Output the [X, Y] coordinate of the center of the cell containing the given text.  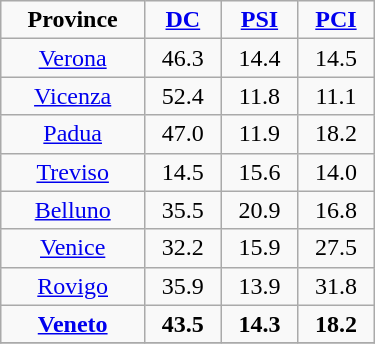
14.3 [260, 324]
Veneto [73, 324]
27.5 [336, 248]
11.8 [260, 96]
14.0 [336, 172]
Verona [73, 58]
20.9 [260, 210]
PSI [260, 20]
14.4 [260, 58]
11.9 [260, 134]
35.9 [184, 286]
13.9 [260, 286]
Padua [73, 134]
46.3 [184, 58]
35.5 [184, 210]
Vicenza [73, 96]
15.6 [260, 172]
11.1 [336, 96]
15.9 [260, 248]
16.8 [336, 210]
Belluno [73, 210]
Venice [73, 248]
Rovigo [73, 286]
52.4 [184, 96]
PCI [336, 20]
43.5 [184, 324]
Treviso [73, 172]
31.8 [336, 286]
32.2 [184, 248]
47.0 [184, 134]
Province [73, 20]
DC [184, 20]
